Capture the cell that displays the provided text and extract its [x, y] central coordinate. 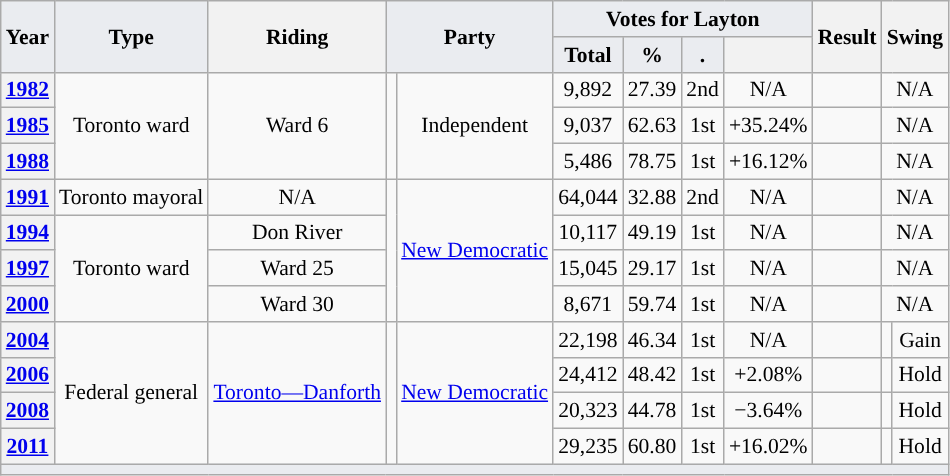
Toronto—Danforth [297, 393]
Swing [916, 36]
% [652, 55]
29,235 [588, 447]
1991 [28, 197]
2006 [28, 375]
1982 [28, 90]
2008 [28, 411]
9,037 [588, 126]
27.39 [652, 90]
60.80 [652, 447]
10,117 [588, 233]
29.17 [652, 269]
Votes for Layton [683, 19]
Don River [297, 233]
2004 [28, 340]
32.88 [652, 197]
15,045 [588, 269]
1997 [28, 269]
2011 [28, 447]
8,671 [588, 304]
64,044 [588, 197]
20,323 [588, 411]
59.74 [652, 304]
48.42 [652, 375]
. [702, 55]
Total [588, 55]
9,892 [588, 90]
22,198 [588, 340]
Ward 30 [297, 304]
Result [848, 36]
78.75 [652, 162]
−3.64% [768, 411]
Year [28, 36]
Ward 25 [297, 269]
46.34 [652, 340]
Ward 6 [297, 126]
Federal general [131, 393]
1985 [28, 126]
1988 [28, 162]
62.63 [652, 126]
Gain [920, 340]
1994 [28, 233]
Independent [474, 126]
5,486 [588, 162]
+16.12% [768, 162]
+16.02% [768, 447]
Riding [297, 36]
+2.08% [768, 375]
49.19 [652, 233]
+35.24% [768, 126]
Party [470, 36]
Type [131, 36]
44.78 [652, 411]
Toronto mayoral [131, 197]
24,412 [588, 375]
2000 [28, 304]
